Provide the (x, y) coordinate of the cell's center where the given text is located.  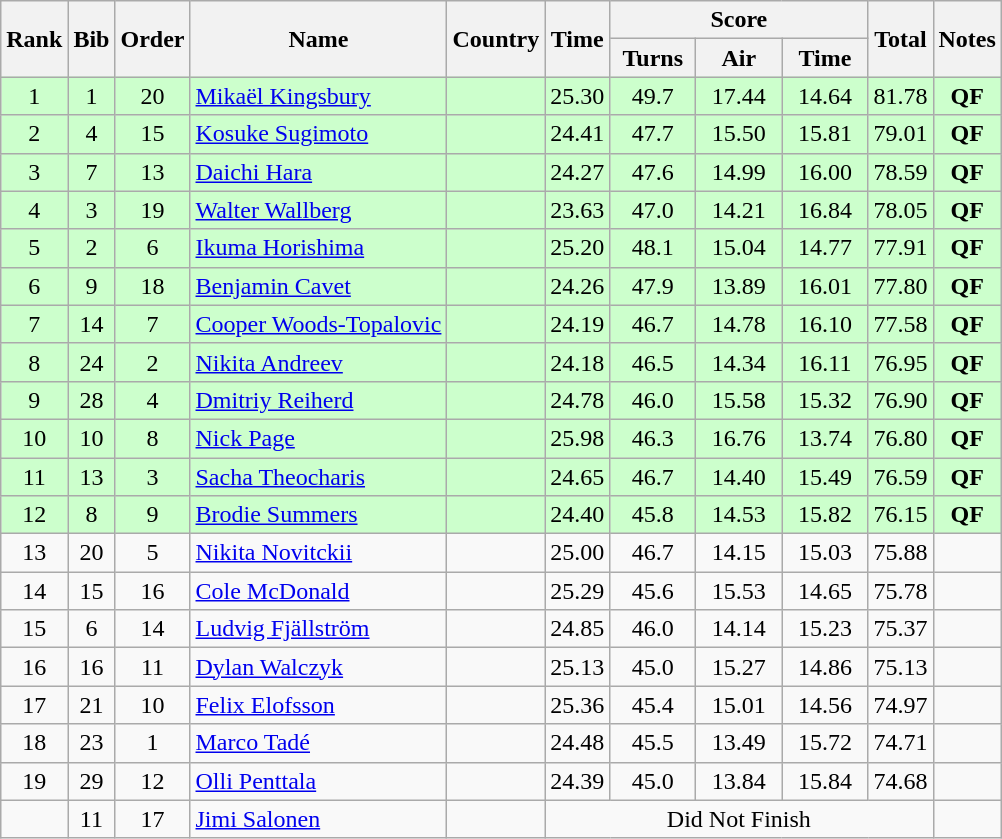
23.63 (578, 210)
24.78 (578, 400)
Felix Elofsson (318, 705)
76.59 (900, 477)
78.05 (900, 210)
75.37 (900, 629)
14.40 (739, 477)
21 (92, 705)
47.9 (653, 286)
76.80 (900, 438)
Dmitriy Reiherd (318, 400)
16.00 (825, 172)
Country (496, 39)
15.03 (825, 553)
14.64 (825, 96)
24.40 (578, 515)
45.8 (653, 515)
Notes (967, 39)
16.84 (825, 210)
Nick Page (318, 438)
45.6 (653, 591)
15.32 (825, 400)
14.65 (825, 591)
24 (92, 362)
Turns (653, 58)
Marco Tadé (318, 743)
25.36 (578, 705)
25.13 (578, 667)
24.18 (578, 362)
74.71 (900, 743)
25.30 (578, 96)
Daichi Hara (318, 172)
14.77 (825, 248)
Bib (92, 39)
15.23 (825, 629)
75.88 (900, 553)
81.78 (900, 96)
Did Not Finish (739, 819)
15.81 (825, 134)
Nikita Novitckii (318, 553)
Air (739, 58)
15.49 (825, 477)
24.39 (578, 781)
47.6 (653, 172)
Olli Penttala (318, 781)
46.3 (653, 438)
75.13 (900, 667)
15.84 (825, 781)
15.04 (739, 248)
Cooper Woods-Topalovic (318, 324)
13.84 (739, 781)
14.86 (825, 667)
Benjamin Cavet (318, 286)
Walter Wallberg (318, 210)
Dylan Walczyk (318, 667)
Ikuma Horishima (318, 248)
77.58 (900, 324)
74.68 (900, 781)
76.15 (900, 515)
29 (92, 781)
14.21 (739, 210)
47.0 (653, 210)
24.65 (578, 477)
24.26 (578, 286)
16.10 (825, 324)
15.50 (739, 134)
25.00 (578, 553)
Score (739, 20)
77.80 (900, 286)
Rank (34, 39)
79.01 (900, 134)
45.5 (653, 743)
14.78 (739, 324)
Sacha Theocharis (318, 477)
25.98 (578, 438)
25.20 (578, 248)
25.29 (578, 591)
28 (92, 400)
15.01 (739, 705)
Name (318, 39)
15.82 (825, 515)
Order (152, 39)
14.53 (739, 515)
14.99 (739, 172)
24.48 (578, 743)
Kosuke Sugimoto (318, 134)
76.90 (900, 400)
23 (92, 743)
14.14 (739, 629)
13.89 (739, 286)
47.7 (653, 134)
Cole McDonald (318, 591)
75.78 (900, 591)
Ludvig Fjällström (318, 629)
15.58 (739, 400)
Jimi Salonen (318, 819)
24.19 (578, 324)
45.4 (653, 705)
16.76 (739, 438)
48.1 (653, 248)
76.95 (900, 362)
17.44 (739, 96)
15.27 (739, 667)
77.91 (900, 248)
16.11 (825, 362)
Total (900, 39)
78.59 (900, 172)
49.7 (653, 96)
Nikita Andreev (318, 362)
46.5 (653, 362)
14.15 (739, 553)
14.34 (739, 362)
13.49 (739, 743)
15.53 (739, 591)
13.74 (825, 438)
Mikaël Kingsbury (318, 96)
24.85 (578, 629)
15.72 (825, 743)
24.27 (578, 172)
74.97 (900, 705)
14.56 (825, 705)
16.01 (825, 286)
24.41 (578, 134)
Brodie Summers (318, 515)
